Search for the cell housing the specified text and yield its (x, y) center coordinate. 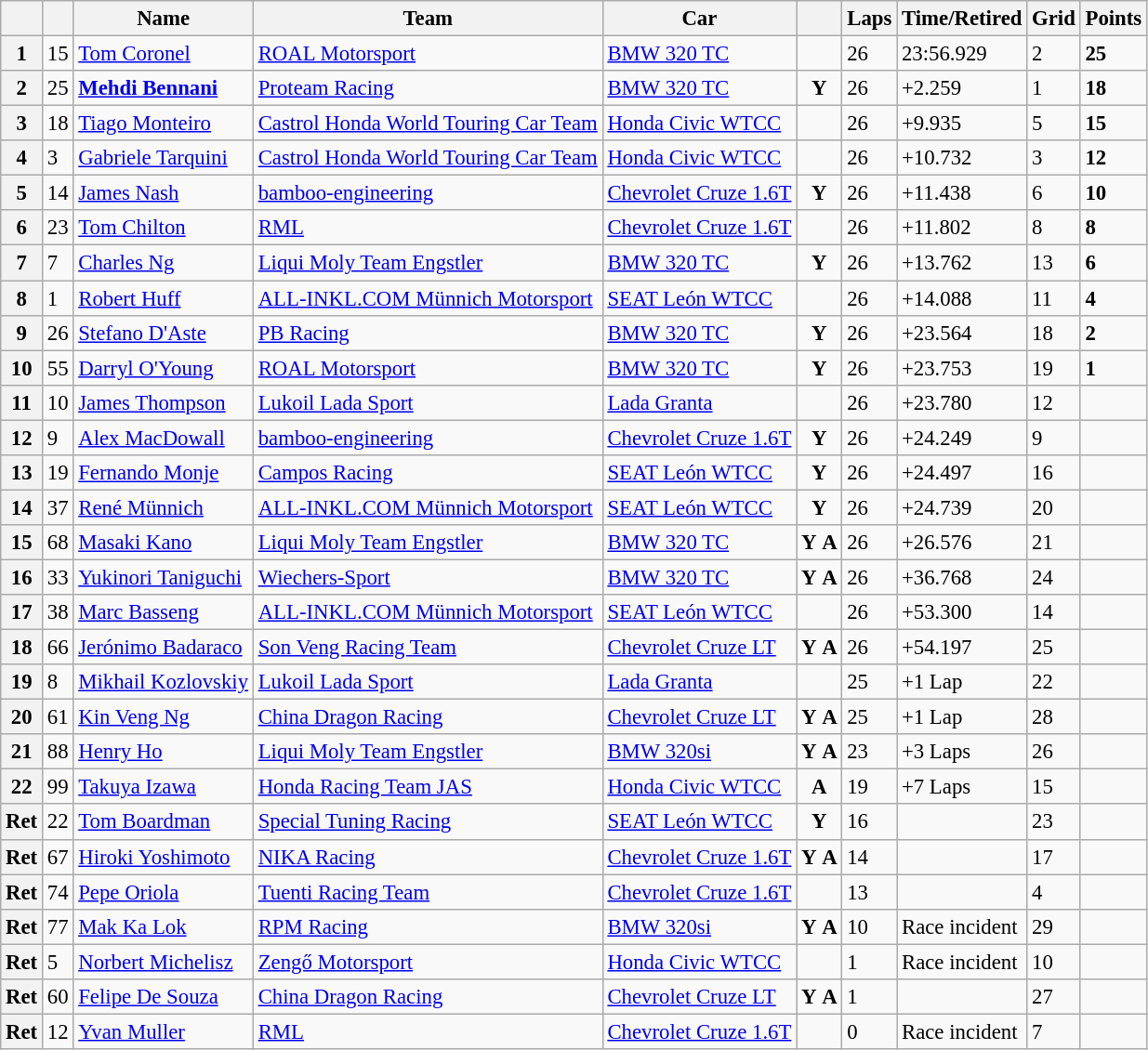
29 (1054, 926)
Kin Veng Ng (164, 717)
Points (1114, 19)
68 (58, 543)
Tom Boardman (164, 822)
Alex MacDowall (164, 438)
55 (58, 368)
Special Tuning Racing (428, 822)
74 (58, 892)
Wiechers-Sport (428, 577)
+11.802 (962, 228)
38 (58, 612)
James Thompson (164, 402)
Tom Chilton (164, 228)
Mikhail Kozlovskiy (164, 682)
+36.768 (962, 577)
+23.753 (962, 368)
+24.497 (962, 473)
+14.088 (962, 298)
Laps (870, 19)
Tiago Monteiro (164, 124)
28 (1054, 717)
Marc Basseng (164, 612)
RPM Racing (428, 926)
A (820, 787)
24 (1054, 577)
Jerónimo Badaraco (164, 648)
James Nash (164, 193)
60 (58, 997)
NIKA Racing (428, 857)
Takuya Izawa (164, 787)
Mehdi Bennani (164, 88)
Masaki Kano (164, 543)
Henry Ho (164, 752)
+24.249 (962, 438)
Team (428, 19)
Name (164, 19)
23:56.929 (962, 54)
+11.438 (962, 193)
PB Racing (428, 333)
Norbert Michelisz (164, 962)
+2.259 (962, 88)
+26.576 (962, 543)
Zengő Motorsport (428, 962)
0 (870, 1031)
René Münnich (164, 507)
+9.935 (962, 124)
+24.739 (962, 507)
Darryl O'Young (164, 368)
+23.780 (962, 402)
Tuenti Racing Team (428, 892)
Son Veng Racing Team (428, 648)
Campos Racing (428, 473)
Proteam Racing (428, 88)
27 (1054, 997)
Charles Ng (164, 263)
+54.197 (962, 648)
Stefano D'Aste (164, 333)
77 (58, 926)
+3 Laps (962, 752)
66 (58, 648)
99 (58, 787)
+10.732 (962, 158)
Fernando Monje (164, 473)
Time/Retired (962, 19)
Mak Ka Lok (164, 926)
+53.300 (962, 612)
Yvan Muller (164, 1031)
Car (699, 19)
Hiroki Yoshimoto (164, 857)
Robert Huff (164, 298)
+23.564 (962, 333)
Grid (1054, 19)
+7 Laps (962, 787)
Pepe Oriola (164, 892)
Gabriele Tarquini (164, 158)
Yukinori Taniguchi (164, 577)
88 (58, 752)
Felipe De Souza (164, 997)
+13.762 (962, 263)
Tom Coronel (164, 54)
61 (58, 717)
37 (58, 507)
Honda Racing Team JAS (428, 787)
33 (58, 577)
67 (58, 857)
